Determine the (x, y) coordinate at the center of the cell enclosing the given text.  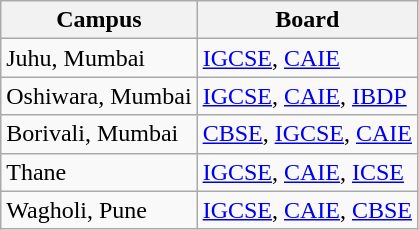
IGCSE, CAIE, IBDP (307, 96)
Oshiwara, Mumbai (99, 96)
IGCSE, CAIE, ICSE (307, 172)
Borivali, Mumbai (99, 134)
Board (307, 20)
Thane (99, 172)
IGCSE, CAIE, CBSE (307, 210)
Juhu, Mumbai (99, 58)
IGCSE, CAIE (307, 58)
Wagholi, Pune (99, 210)
CBSE, IGCSE, CAIE (307, 134)
Campus (99, 20)
